Pinpoint the cell where the given text exists, returning its [X, Y] midpoint coordinate. 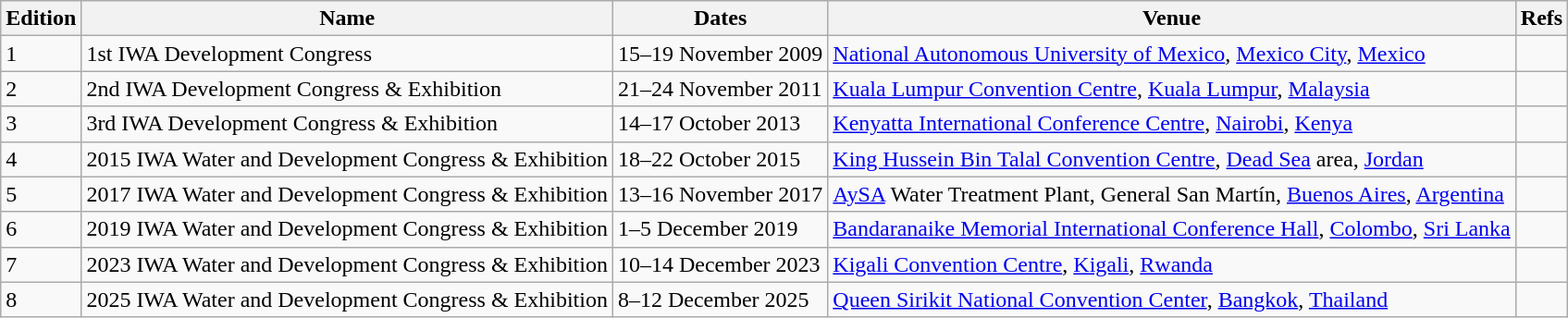
2 [41, 89]
AySA Water Treatment Plant, General San Martín, Buenos Aires, Argentina [1172, 194]
Dates [720, 18]
2023 IWA Water and Development Congress & Exhibition [348, 264]
21–24 November 2011 [720, 89]
Venue [1172, 18]
6 [41, 229]
18–22 October 2015 [720, 159]
2nd IWA Development Congress & Exhibition [348, 89]
King Hussein Bin Talal Convention Centre, Dead Sea area, Jordan [1172, 159]
13–16 November 2017 [720, 194]
Bandaranaike Memorial International Conference Hall, Colombo, Sri Lanka [1172, 229]
Kigali Convention Centre, Kigali, Rwanda [1172, 264]
5 [41, 194]
Name [348, 18]
Edition [41, 18]
8 [41, 300]
4 [41, 159]
14–17 October 2013 [720, 124]
15–19 November 2009 [720, 54]
3 [41, 124]
1 [41, 54]
Queen Sirikit National Convention Center, Bangkok, Thailand [1172, 300]
2019 IWA Water and Development Congress & Exhibition [348, 229]
7 [41, 264]
10–14 December 2023 [720, 264]
1–5 December 2019 [720, 229]
2017 IWA Water and Development Congress & Exhibition [348, 194]
National Autonomous University of Mexico, Mexico City, Mexico [1172, 54]
1st IWA Development Congress [348, 54]
Refs [1541, 18]
2015 IWA Water and Development Congress & Exhibition [348, 159]
Kuala Lumpur Convention Centre, Kuala Lumpur, Malaysia [1172, 89]
Kenyatta International Conference Centre, Nairobi, Kenya [1172, 124]
8–12 December 2025 [720, 300]
2025 IWA Water and Development Congress & Exhibition [348, 300]
3rd IWA Development Congress & Exhibition [348, 124]
